Provide the (X, Y) coordinate of the cell's center where the given text is located.  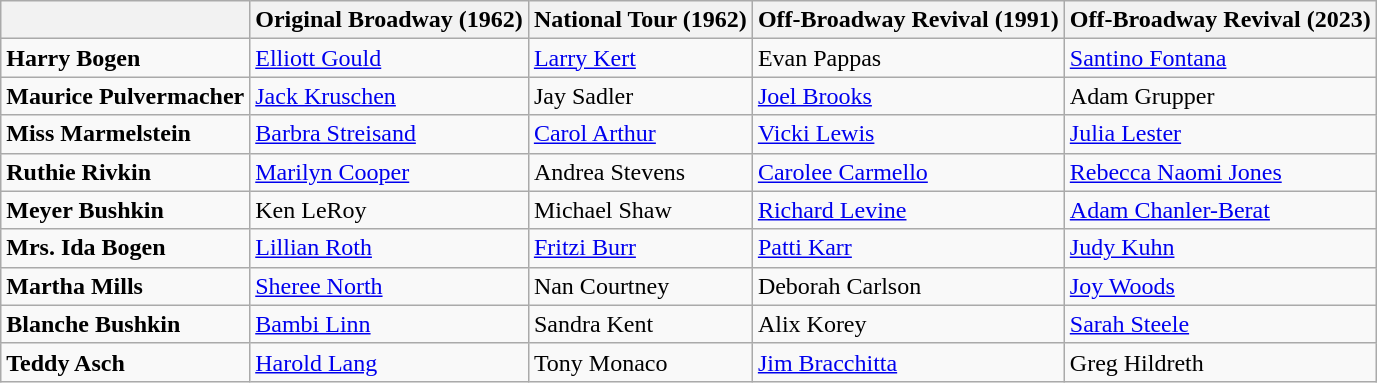
National Tour (1962) (640, 20)
Deborah Carlson (908, 286)
Michael Shaw (640, 210)
Barbra Streisand (390, 134)
Sarah Steele (1220, 324)
Bambi Linn (390, 324)
Andrea Stevens (640, 172)
Maurice Pulvermacher (126, 96)
Mrs. Ida Bogen (126, 248)
Joel Brooks (908, 96)
Richard Levine (908, 210)
Jack Kruschen (390, 96)
Ken LeRoy (390, 210)
Vicki Lewis (908, 134)
Ruthie Rivkin (126, 172)
Original Broadway (1962) (390, 20)
Tony Monaco (640, 362)
Martha Mills (126, 286)
Marilyn Cooper (390, 172)
Meyer Bushkin (126, 210)
Judy Kuhn (1220, 248)
Carolee Carmello (908, 172)
Evan Pappas (908, 58)
Elliott Gould (390, 58)
Joy Woods (1220, 286)
Julia Lester (1220, 134)
Harry Bogen (126, 58)
Blanche Bushkin (126, 324)
Patti Karr (908, 248)
Sandra Kent (640, 324)
Greg Hildreth (1220, 362)
Harold Lang (390, 362)
Adam Grupper (1220, 96)
Teddy Asch (126, 362)
Sheree North (390, 286)
Carol Arthur (640, 134)
Nan Courtney (640, 286)
Off-Broadway Revival (1991) (908, 20)
Lillian Roth (390, 248)
Jim Bracchitta (908, 362)
Fritzi Burr (640, 248)
Rebecca Naomi Jones (1220, 172)
Larry Kert (640, 58)
Off-Broadway Revival (2023) (1220, 20)
Santino Fontana (1220, 58)
Jay Sadler (640, 96)
Adam Chanler-Berat (1220, 210)
Alix Korey (908, 324)
Miss Marmelstein (126, 134)
